Extract the (x, y) coordinate from the center of the cell holding the provided text.  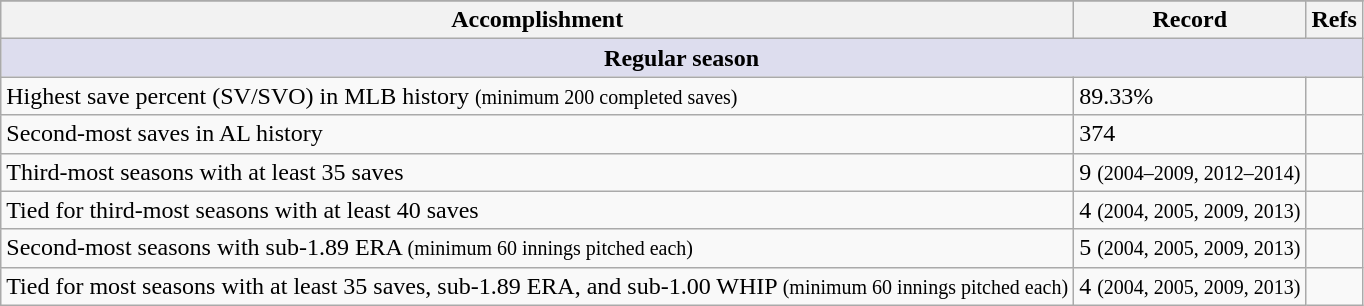
Tied for third-most seasons with at least 40 saves (538, 210)
Tied for most seasons with at least 35 saves, sub-1.89 ERA, and sub-1.00 WHIP (minimum 60 innings pitched each) (538, 286)
Record (1190, 20)
Highest save percent (SV/SVO) in MLB history (minimum 200 completed saves) (538, 96)
Second-most seasons with sub-1.89 ERA (minimum 60 innings pitched each) (538, 248)
Second-most saves in AL history (538, 134)
374 (1190, 134)
Regular season (682, 58)
Refs (1334, 20)
9 (2004–2009, 2012–2014) (1190, 172)
89.33% (1190, 96)
Third-most seasons with at least 35 saves (538, 172)
Accomplishment (538, 20)
5 (2004, 2005, 2009, 2013) (1190, 248)
